Return the [X, Y] coordinate for the center point of the cell that contains the specified text.  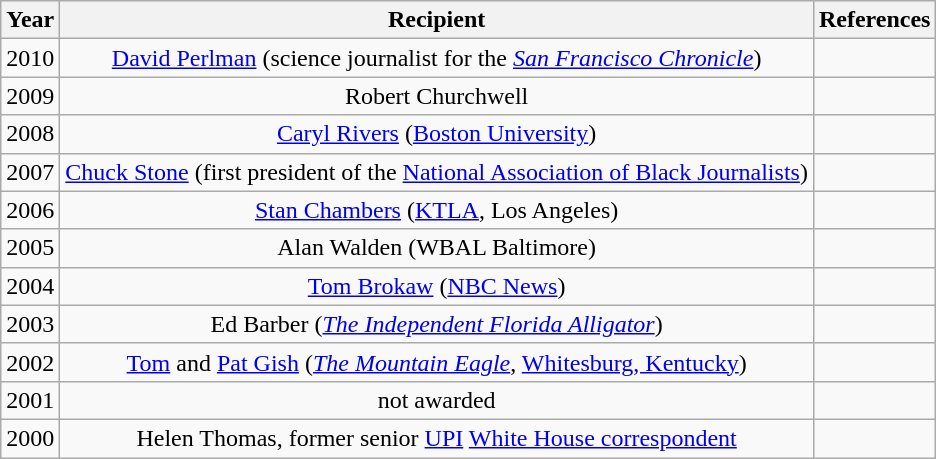
Helen Thomas, former senior UPI White House correspondent [437, 438]
Robert Churchwell [437, 96]
References [874, 20]
Alan Walden (WBAL Baltimore) [437, 248]
not awarded [437, 400]
2002 [30, 362]
2004 [30, 286]
2001 [30, 400]
Recipient [437, 20]
Tom and Pat Gish (The Mountain Eagle, Whitesburg, Kentucky) [437, 362]
Ed Barber (The Independent Florida Alligator) [437, 324]
2006 [30, 210]
2000 [30, 438]
Stan Chambers (KTLA, Los Angeles) [437, 210]
2003 [30, 324]
Chuck Stone (first president of the National Association of Black Journalists) [437, 172]
2005 [30, 248]
2008 [30, 134]
2007 [30, 172]
David Perlman (science journalist for the San Francisco Chronicle) [437, 58]
Year [30, 20]
Tom Brokaw (NBC News) [437, 286]
2009 [30, 96]
2010 [30, 58]
Caryl Rivers (Boston University) [437, 134]
